Scan for the cell matching the given text and deliver its [x, y] coordinate at center. 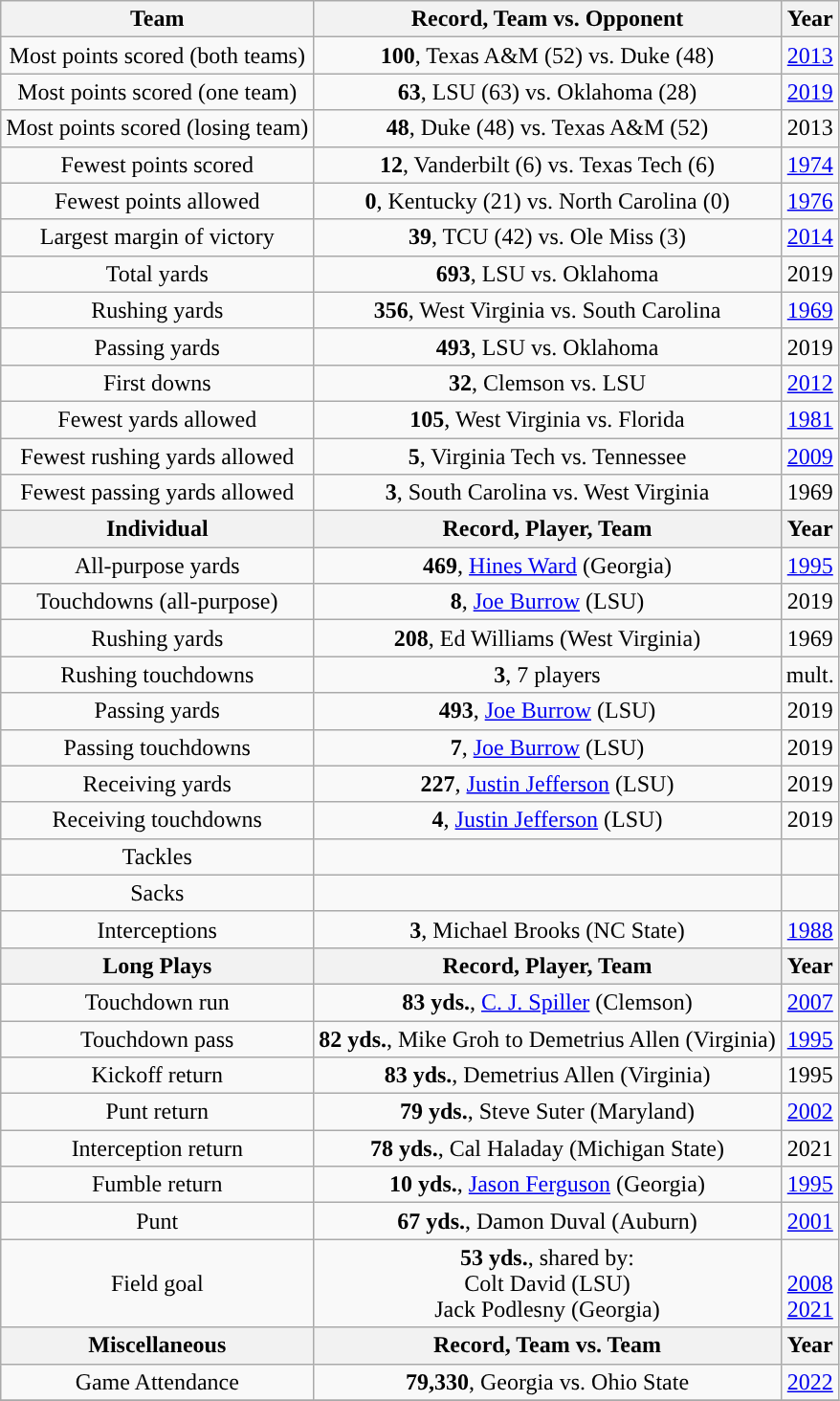
8, Joe Burrow (LSU) [547, 602]
Tackles [157, 856]
693, LSU vs. Oklahoma [547, 274]
2002 [809, 1112]
First downs [157, 383]
2001 [809, 1221]
227, Justin Jefferson (LSU) [547, 784]
mult. [809, 675]
Long Plays [157, 966]
2022 [809, 1382]
10 yds., Jason Ferguson (Georgia) [547, 1185]
Record, Team vs. Opponent [547, 19]
Punt return [157, 1112]
39, TCU (42) vs. Ole Miss (3) [547, 237]
3, 7 players [547, 675]
83 yds., C. J. Spiller (Clemson) [547, 1002]
48, Duke (48) vs. Texas A&M (52) [547, 128]
1981 [809, 419]
3, South Carolina vs. West Virginia [547, 493]
Game Attendance [157, 1382]
20082021 [809, 1283]
2007 [809, 1002]
Kickoff return [157, 1076]
Interception return [157, 1148]
Punt [157, 1221]
Most points scored (one team) [157, 92]
3, Michael Brooks (NC State) [547, 929]
Passing touchdowns [157, 747]
4, Justin Jefferson (LSU) [547, 820]
7, Joe Burrow (LSU) [547, 747]
Field goal [157, 1283]
356, West Virginia vs. South Carolina [547, 310]
469, Hines Ward (Georgia) [547, 566]
2009 [809, 456]
79 yds., Steve Suter (Maryland) [547, 1112]
Total yards [157, 274]
53 yds., shared by:Colt David (LSU)Jack Podlesny (Georgia) [547, 1283]
208, Ed Williams (West Virginia) [547, 638]
Rushing touchdowns [157, 675]
493, LSU vs. Oklahoma [547, 346]
All-purpose yards [157, 566]
1988 [809, 929]
Receiving yards [157, 784]
Interceptions [157, 929]
63, LSU (63) vs. Oklahoma (28) [547, 92]
2014 [809, 237]
100, Texas A&M (52) vs. Duke (48) [547, 56]
5, Virginia Tech vs. Tennessee [547, 456]
Most points scored (losing team) [157, 128]
0, Kentucky (21) vs. North Carolina (0) [547, 201]
12, Vanderbilt (6) vs. Texas Tech (6) [547, 165]
Touchdowns (all-purpose) [157, 602]
Fewest rushing yards allowed [157, 456]
32, Clemson vs. LSU [547, 383]
67 yds., Damon Duval (Auburn) [547, 1221]
Individual [157, 529]
82 yds., Mike Groh to Demetrius Allen (Virginia) [547, 1038]
Record, Team vs. Team [547, 1345]
Fewest points allowed [157, 201]
Most points scored (both teams) [157, 56]
Fumble return [157, 1185]
2021 [809, 1148]
83 yds., Demetrius Allen (Virginia) [547, 1076]
1976 [809, 201]
Touchdown pass [157, 1038]
Largest margin of victory [157, 237]
493, Joe Burrow (LSU) [547, 711]
Miscellaneous [157, 1345]
105, West Virginia vs. Florida [547, 419]
Fewest passing yards allowed [157, 493]
2012 [809, 383]
Receiving touchdowns [157, 820]
1974 [809, 165]
Fewest points scored [157, 165]
Sacks [157, 893]
Team [157, 19]
Touchdown run [157, 1002]
Fewest yards allowed [157, 419]
79,330, Georgia vs. Ohio State [547, 1382]
78 yds., Cal Haladay (Michigan State) [547, 1148]
